Capture the cell that displays the provided text and extract its (x, y) central coordinate. 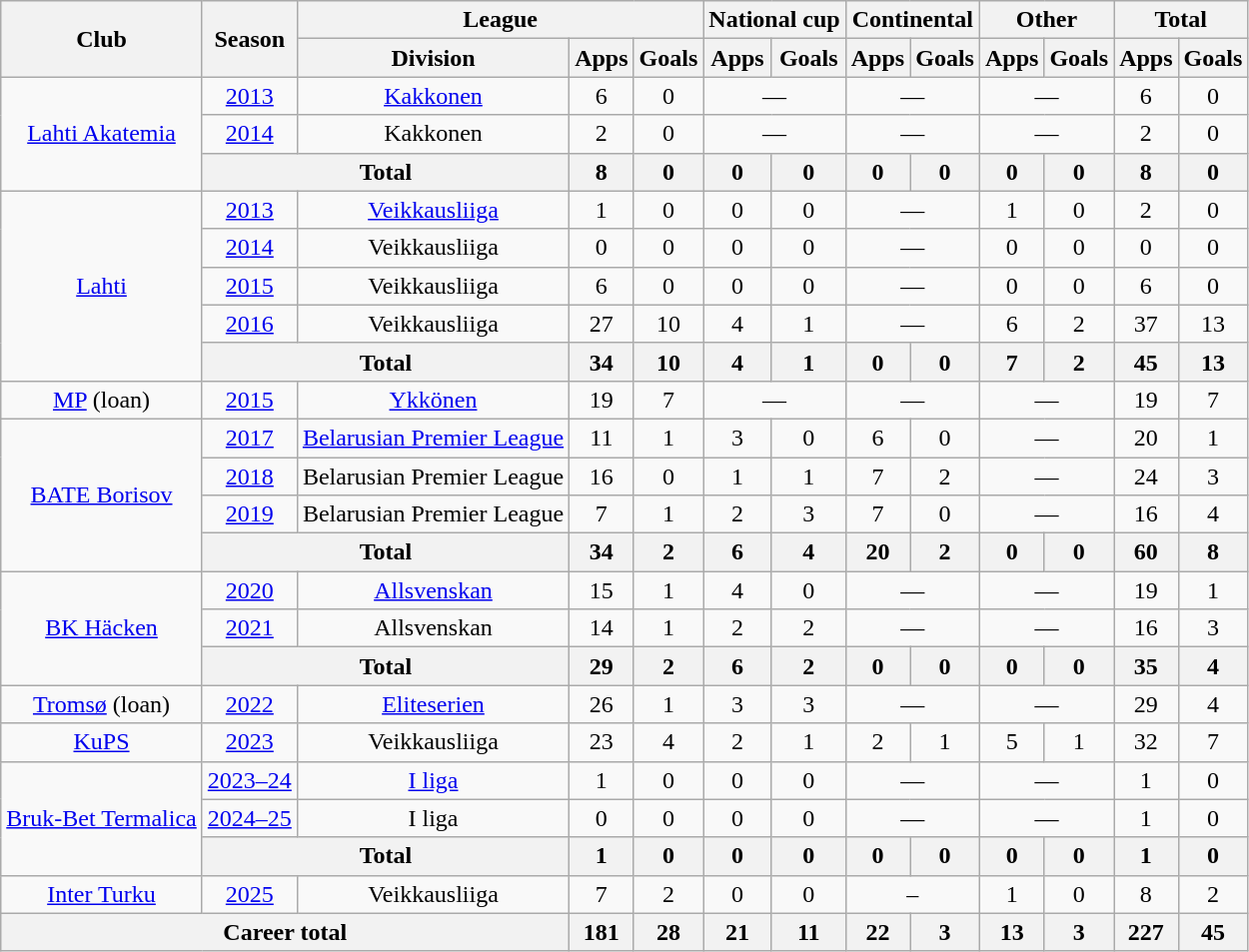
32 (1146, 742)
2017 (250, 438)
Inter Turku (102, 894)
2016 (250, 324)
15 (602, 590)
Tromsø (loan) (102, 704)
5 (1011, 742)
Continental (912, 20)
– (912, 894)
2024–25 (250, 818)
21 (737, 932)
2022 (250, 704)
BATE Borisov (102, 494)
League (500, 20)
Bruk-Bet Termalica (102, 818)
24 (1146, 476)
2020 (250, 590)
National cup (774, 20)
BK Häcken (102, 628)
Other (1046, 20)
Division (433, 58)
Lahti (102, 286)
KuPS (102, 742)
MP (loan) (102, 400)
227 (1146, 932)
27 (602, 324)
2021 (250, 628)
14 (602, 628)
37 (1146, 324)
2025 (250, 894)
2023 (250, 742)
181 (602, 932)
Ykkönen (433, 400)
Season (250, 39)
2018 (250, 476)
2023–24 (250, 780)
28 (668, 932)
22 (877, 932)
26 (602, 704)
Career total (286, 932)
2019 (250, 514)
Eliteserien (433, 704)
23 (602, 742)
60 (1146, 552)
Lahti Akatemia (102, 134)
35 (1146, 666)
Club (102, 39)
